Detect which cell encompasses the target text, then output its [x, y] center coordinate. 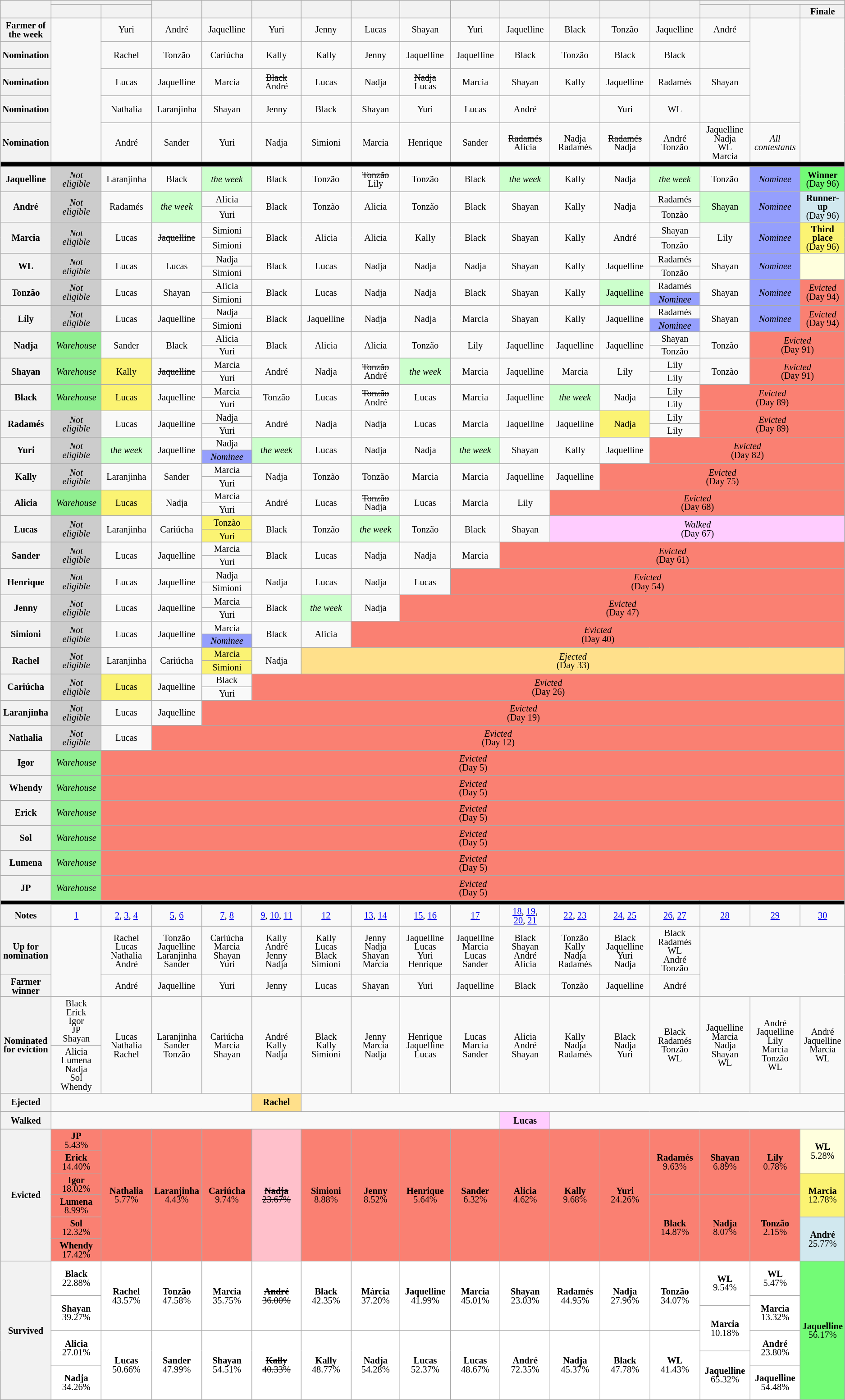
Evicted(Day 19) [524, 712]
TonzãoLily [376, 179]
Notes [26, 915]
HenriqueJaquellineLucas [425, 1045]
AndréTonzão [675, 142]
Marcia10.18% [725, 1328]
28 [725, 915]
Cariúcha9.74% [227, 1195]
13, 14 [376, 915]
Evicted(Day 68) [698, 503]
22, 23 [575, 915]
Kally40.33% [277, 1365]
12 [326, 915]
AndréKallyNadja [277, 1045]
Lucas52.37% [425, 1365]
Nathalia5.77% [126, 1195]
Alicia27.01% [77, 1347]
Evicted(Day 47) [623, 608]
WL5.47% [775, 1278]
Evicted(Day 40) [598, 634]
Farmer winner [26, 986]
Black14.87% [675, 1228]
Kally48.77% [326, 1365]
Evicted(Day 75) [722, 476]
Radamés44.95% [575, 1295]
Erick14.40% [77, 1161]
Evicted(Day 61) [672, 555]
Lily0.78% [775, 1162]
KallyLucasBlackSimioni [326, 950]
Evicted [26, 1195]
Runner-up(Day 96) [823, 207]
Alicia4.62% [525, 1195]
Radamés9.63% [675, 1162]
Ejected(Day 33) [573, 660]
BlackAndré [277, 82]
Lumena8.99% [77, 1206]
Third place(Day 96) [823, 238]
AliciaLumenaNadjaSolWhendy [77, 1069]
BlackShayanAndréAlicia [525, 950]
LaranjinhaSanderTonzão [177, 1045]
Lumena [26, 863]
Black42.35% [326, 1295]
Erick [26, 812]
Black47.78% [625, 1365]
RadamésAlicia [525, 142]
Marcia12.78% [823, 1195]
Lucas50.66% [126, 1365]
André36.00% [277, 1295]
André23.80% [775, 1347]
5, 6 [177, 915]
Kally9.68% [575, 1195]
Tonzão47.58% [177, 1295]
Jaquelline41.99% [425, 1295]
BlackKallySimioni [326, 1045]
Nominatedfor eviction [26, 1045]
CariúchaMarciaShayanYuri [227, 950]
JaquellineLucasYuriHenrique [425, 950]
AliciaAndréShayan [525, 1045]
Shayan23.03% [525, 1295]
Finale [823, 11]
17 [475, 915]
Survived [26, 1330]
TonzãoNadja [376, 503]
Evicted(Day 12) [498, 738]
CariúchaMarciaShayan [227, 1045]
Nadja34.26% [77, 1382]
Nadja45.37% [575, 1365]
7, 8 [227, 915]
KallyNadjaRadamés [575, 1045]
Farmer ofthe week [26, 29]
BlackRadamésWLAndréTonzão [675, 950]
WL5.28% [823, 1151]
Whendy17.42% [77, 1250]
9, 10, 11 [277, 915]
Sol [26, 838]
Igor18.02% [77, 1184]
Allcontestants [775, 142]
BlackJaquellineYuriNadja [625, 950]
2, 3, 4 [126, 915]
Nadja8.07% [725, 1228]
Simioni8.88% [326, 1195]
Black22.88% [77, 1278]
Jaquelline65.32% [725, 1375]
Lucas48.67% [475, 1365]
LucasMarciaSander [475, 1045]
Jenny8.52% [376, 1195]
JaquellineMarciaLucasSander [475, 950]
Tonzão34.07% [675, 1295]
Shayan54.51% [227, 1365]
1 [77, 915]
Walked(Day 67) [698, 529]
LucasNathaliaRachel [126, 1045]
Jaquelline54.48% [775, 1382]
André25.77% [823, 1238]
Marcia13.32% [775, 1313]
Laranjinha4.43% [177, 1195]
24, 25 [625, 915]
WL41.43% [675, 1365]
TonzãoJaquellineLaranjinhaSander [177, 950]
Whendy [26, 788]
Evicted(Day 82) [747, 450]
Ejected [26, 1102]
JaquellineMarciaNadjaShayanWL [725, 1045]
Evicted(Day 26) [548, 687]
Nadja23.67% [277, 1195]
WL9.54% [725, 1283]
RachelLucasNathaliaAndré [126, 950]
TonzãoKallyNadjaRadamés [575, 950]
Márcia37.20% [376, 1295]
30 [823, 915]
Shayan39.27% [77, 1313]
Marcia45.01% [475, 1295]
Sander6.32% [475, 1195]
Yuri24.26% [625, 1195]
18, 19,20, 21 [525, 915]
Winner(Day 96) [823, 179]
15, 16 [425, 915]
JennyNadjaShayanMarcia [376, 950]
JP [26, 888]
Henrique5.64% [425, 1195]
Up fornomination [26, 950]
Jaquelline56.17% [823, 1330]
Sol12.32% [77, 1227]
NadjaLucas [425, 82]
AndréJaquellineMarciaWL [823, 1045]
NadjaRadamés [575, 142]
Sander47.99% [177, 1365]
André72.35% [525, 1365]
Evicted(Day 54) [648, 582]
Nadja27.96% [625, 1295]
BlackErickIgorJPShayan [77, 1021]
Shayan6.89% [725, 1162]
Tonzão2.15% [775, 1228]
BlackRadamésTonzãoWL [675, 1045]
29 [775, 915]
Igor [26, 762]
KallyAndréJennyNadja [277, 950]
JennyMarciaNadja [376, 1045]
Walked [26, 1120]
Rachel43.57% [126, 1295]
JP5.43% [77, 1140]
Marcia35.75% [227, 1295]
BlackNadjaYuri [625, 1045]
JaquellineNadjaWLMarcia [725, 142]
Nadja54.28% [376, 1365]
RadamésNadja [625, 142]
26, 27 [675, 915]
AndréJaquellineLilyMarciaTonzãoWL [775, 1045]
